Output the [X, Y] coordinate of the center of the cell containing the given text.  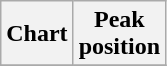
Chart [37, 34]
Peakposition [119, 34]
